Determine the [X, Y] coordinate at the center of the cell enclosing the given text.  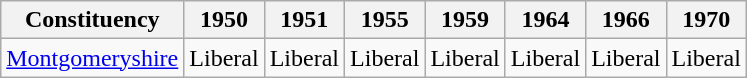
Montgomeryshire [92, 58]
1951 [304, 20]
1955 [385, 20]
1966 [626, 20]
1964 [545, 20]
1959 [465, 20]
1970 [706, 20]
1950 [224, 20]
Constituency [92, 20]
